Return the [x, y] coordinate for the center point of the cell that contains the specified text.  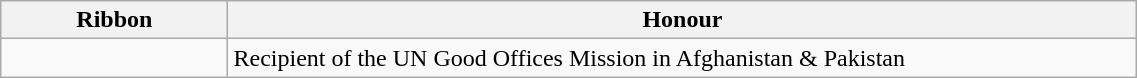
Ribbon [114, 20]
Recipient of the UN Good Offices Mission in Afghanistan & Pakistan [682, 58]
Honour [682, 20]
